From the cell containing the given text, extract its center point as [X, Y] coordinate. 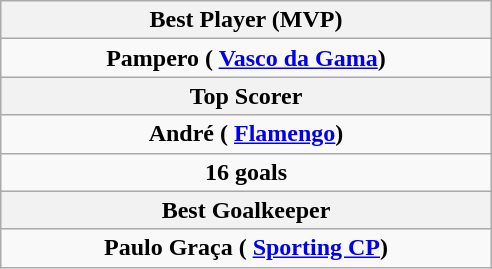
16 goals [246, 172]
Paulo Graça ( Sporting CP) [246, 248]
André ( Flamengo) [246, 134]
Pampero ( Vasco da Gama) [246, 58]
Best Player (MVP) [246, 20]
Best Goalkeeper [246, 210]
Top Scorer [246, 96]
